Capture the cell that displays the provided text and extract its (x, y) central coordinate. 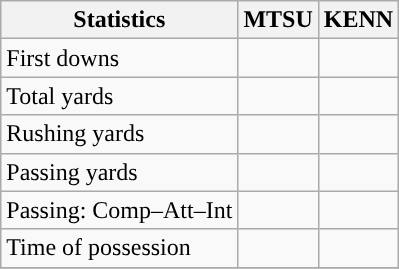
Passing: Comp–Att–Int (120, 210)
First downs (120, 58)
KENN (358, 20)
Statistics (120, 20)
MTSU (278, 20)
Time of possession (120, 248)
Rushing yards (120, 134)
Total yards (120, 96)
Passing yards (120, 172)
